Determine the (X, Y) coordinate at the center of the cell enclosing the given text.  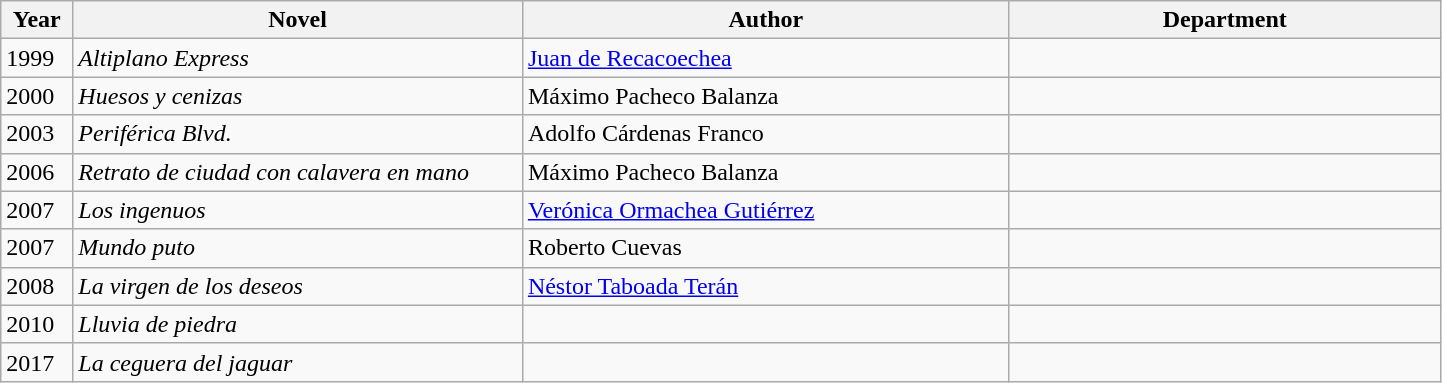
Verónica Ormachea Gutiérrez (766, 210)
Adolfo Cárdenas Franco (766, 134)
Néstor Taboada Terán (766, 286)
2008 (37, 286)
Retrato de ciudad con calavera en mano (298, 172)
La ceguera del jaguar (298, 362)
Roberto Cuevas (766, 248)
Juan de Recacoechea (766, 58)
1999 (37, 58)
Mundo puto (298, 248)
Year (37, 20)
Author (766, 20)
2017 (37, 362)
2000 (37, 96)
2006 (37, 172)
Altiplano Express (298, 58)
2010 (37, 324)
Lluvia de piedra (298, 324)
Department (1224, 20)
La virgen de los deseos (298, 286)
Periférica Blvd. (298, 134)
2003 (37, 134)
Novel (298, 20)
Los ingenuos (298, 210)
Huesos y cenizas (298, 96)
